Find where the given text appears and provide that cell's center as [X, Y] coordinate. 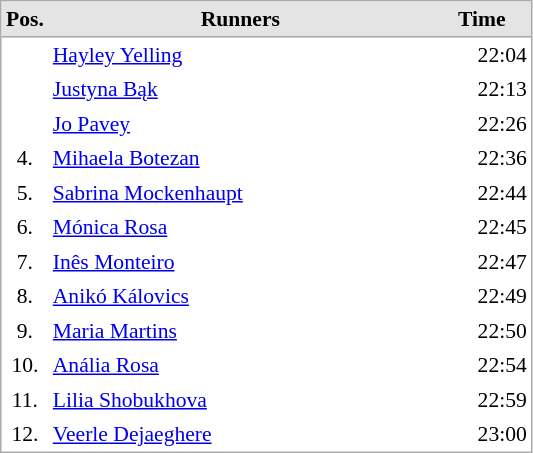
22:26 [482, 123]
Mónica Rosa [240, 227]
23:00 [482, 434]
22:04 [482, 55]
Anikó Kálovics [240, 296]
22:44 [482, 193]
5. [26, 193]
Hayley Yelling [240, 55]
11. [26, 399]
Runners [240, 20]
Inês Monteiro [240, 261]
22:45 [482, 227]
22:13 [482, 89]
8. [26, 296]
Maria Martins [240, 331]
Jo Pavey [240, 123]
22:59 [482, 399]
Mihaela Botezan [240, 158]
22:36 [482, 158]
Justyna Bąk [240, 89]
22:49 [482, 296]
Lilia Shobukhova [240, 399]
Pos. [26, 20]
Anália Rosa [240, 365]
7. [26, 261]
Sabrina Mockenhaupt [240, 193]
12. [26, 434]
10. [26, 365]
22:54 [482, 365]
9. [26, 331]
4. [26, 158]
Veerle Dejaeghere [240, 434]
22:50 [482, 331]
Time [482, 20]
22:47 [482, 261]
6. [26, 227]
